Return the (x, y) coordinate for the center point of the cell that contains the specified text.  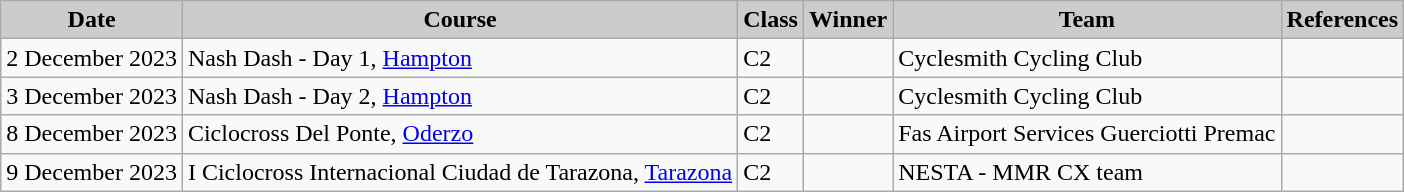
Date (92, 20)
NESTA - MMR CX team (1087, 172)
9 December 2023 (92, 172)
References (1342, 20)
Course (460, 20)
Nash Dash - Day 2, Hampton (460, 96)
2 December 2023 (92, 58)
Fas Airport Services Guerciotti Premac (1087, 134)
Team (1087, 20)
Nash Dash - Day 1, Hampton (460, 58)
8 December 2023 (92, 134)
3 December 2023 (92, 96)
I Ciclocross Internacional Ciudad de Tarazona, Tarazona (460, 172)
Ciclocross Del Ponte, Oderzo (460, 134)
Class (771, 20)
Winner (848, 20)
